For the text-containing cell, return its midpoint in [X, Y] coordinate format. 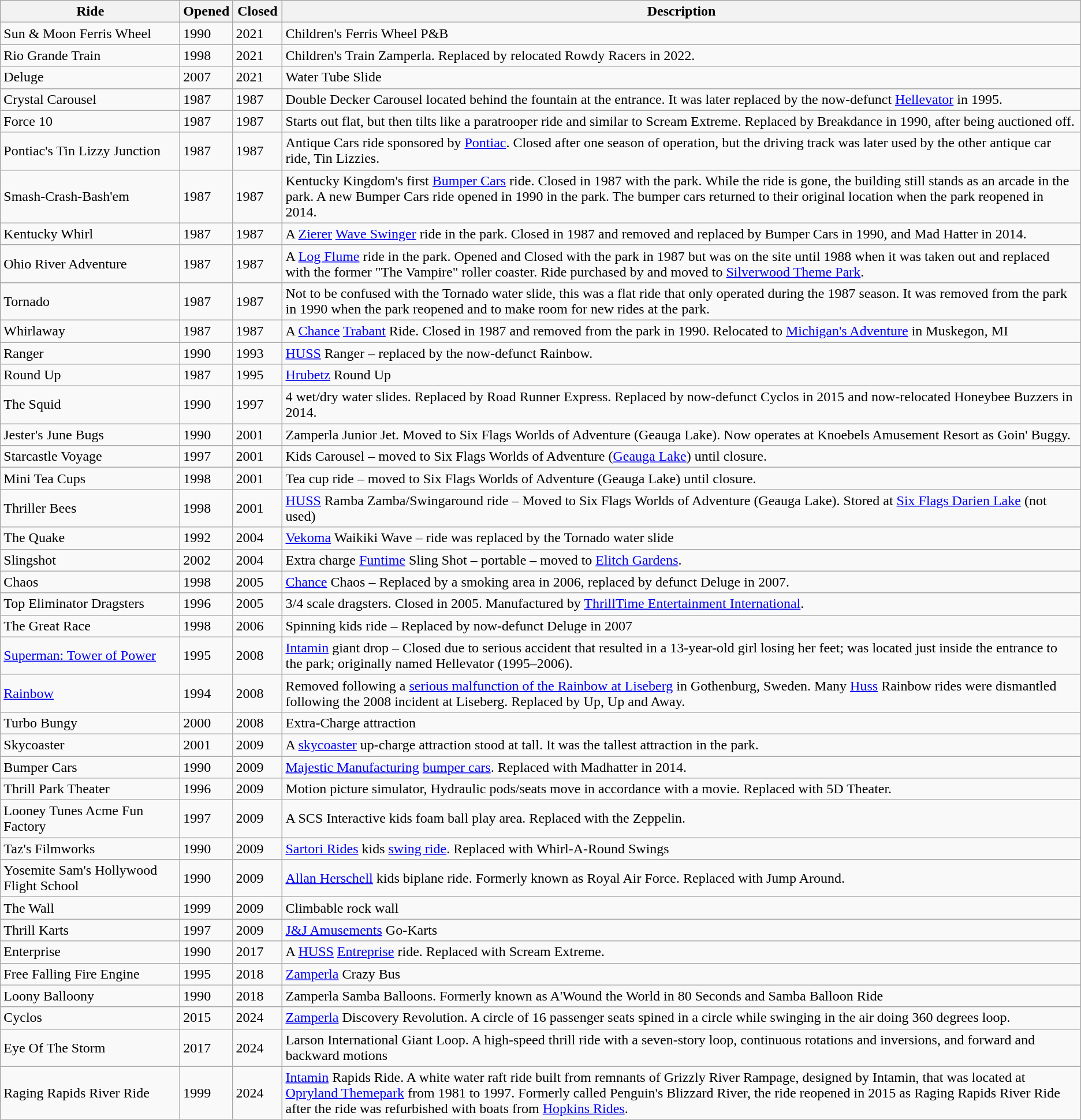
Starcastle Voyage [90, 457]
Rainbow [90, 693]
Jester's June Bugs [90, 435]
Starts out flat, but then tilts like a paratrooper ride and similar to Scream Extreme. Replaced by Breakdance in 1990, after being auctioned off. [681, 121]
J&J Amusements Go-Karts [681, 930]
4 wet/dry water slides. Replaced by Road Runner Express. Replaced by now-defunct Cyclos in 2015 and now-relocated Honeybee Buzzers in 2014. [681, 405]
Zamperla Junior Jet. Moved to Six Flags Worlds of Adventure (Geauga Lake). Now operates at Knoebels Amusement Resort as Goin' Buggy. [681, 435]
HUSS Ramba Zamba/Swingaround ride – Moved to Six Flags Worlds of Adventure (Geauga Lake). Stored at Six Flags Darien Lake (not used) [681, 508]
Children's Ferris Wheel P&B [681, 33]
2000 [207, 723]
Thrill Karts [90, 930]
A HUSS Entreprise ride. Replaced with Scream Extreme. [681, 952]
Majestic Manufacturing bumper cars. Replaced with Madhatter in 2014. [681, 767]
Tornado [90, 301]
Zamperla Crazy Bus [681, 974]
Free Falling Fire Engine [90, 974]
Taz's Filmworks [90, 849]
The Squid [90, 405]
Motion picture simulator, Hydraulic pods/seats move in accordance with a movie. Replaced with 5D Theater. [681, 789]
Double Decker Carousel located behind the fountain at the entrance. It was later replaced by the now-defunct Hellevator in 1995. [681, 99]
Description [681, 12]
Zamperla Discovery Revolution. A circle of 16 passenger seats spined in a circle while swinging in the air doing 360 degrees loop. [681, 1018]
Tea cup ride – moved to Six Flags Worlds of Adventure (Geauga Lake) until closure. [681, 479]
Chaos [90, 582]
Superman: Tower of Power [90, 656]
Children's Train Zamperla. Replaced by relocated Rowdy Racers in 2022. [681, 55]
Closed [258, 12]
Ride [90, 12]
Water Tube Slide [681, 77]
Thriller Bees [90, 508]
Extra charge Funtime Sling Shot – portable – moved to Elitch Gardens. [681, 560]
A Zierer Wave Swinger ride in the park. Closed in 1987 and removed and replaced by Bumper Cars in 1990, and Mad Hatter in 2014. [681, 234]
Ranger [90, 353]
2007 [207, 77]
1992 [207, 538]
Spinning kids ride – Replaced by now-defunct Deluge in 2007 [681, 626]
Cyclos [90, 1018]
3/4 scale dragsters. Closed in 2005. Manufactured by ThrillTime Entertainment International. [681, 604]
Opened [207, 12]
2006 [258, 626]
Eye Of The Storm [90, 1047]
A skycoaster up-charge attraction stood at tall. It was the tallest attraction in the park. [681, 745]
1993 [258, 353]
Enterprise [90, 952]
2015 [207, 1018]
Kids Carousel – moved to Six Flags Worlds of Adventure (Geauga Lake) until closure. [681, 457]
Thrill Park Theater [90, 789]
Smash-Crash-Bash'em [90, 196]
Rio Grande Train [90, 55]
A Chance Trabant Ride. Closed in 1987 and removed from the park in 1990. Relocated to Michigan's Adventure in Muskegon, MI [681, 331]
Kentucky Whirl [90, 234]
Extra-Charge attraction [681, 723]
The Great Race [90, 626]
Whirlaway [90, 331]
Deluge [90, 77]
Mini Tea Cups [90, 479]
The Wall [90, 908]
Chance Chaos – Replaced by a smoking area in 2006, replaced by defunct Deluge in 2007. [681, 582]
Yosemite Sam's Hollywood Flight School [90, 879]
Pontiac's Tin Lizzy Junction [90, 151]
2002 [207, 560]
Skycoaster [90, 745]
A SCS Interactive kids foam ball play area. Replaced with the Zeppelin. [681, 819]
Slingshot [90, 560]
Hrubetz Round Up [681, 375]
Vekoma Waikiki Wave – ride was replaced by the Tornado water slide [681, 538]
Bumper Cars [90, 767]
Zamperla Samba Balloons. Formerly known as A'Wound the World in 80 Seconds and Samba Balloon Ride [681, 996]
Looney Tunes Acme Fun Factory [90, 819]
Force 10 [90, 121]
Sartori Rides kids swing ride. Replaced with Whirl-A-Round Swings [681, 849]
Sun & Moon Ferris Wheel [90, 33]
Allan Herschell kids biplane ride. Formerly known as Royal Air Force. Replaced with Jump Around. [681, 879]
Loony Balloony [90, 996]
Top Eliminator Dragsters [90, 604]
1994 [207, 693]
HUSS Ranger – replaced by the now-defunct Rainbow. [681, 353]
Raging Rapids River Ride [90, 1093]
The Quake [90, 538]
Ohio River Adventure [90, 263]
Turbo Bungy [90, 723]
Crystal Carousel [90, 99]
Round Up [90, 375]
Climbable rock wall [681, 908]
